Search for the cell housing the specified text and yield its [x, y] center coordinate. 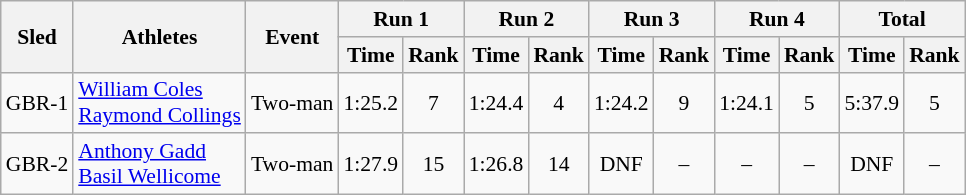
1:27.9 [370, 164]
Sled [37, 36]
1:24.2 [622, 102]
William ColesRaymond Collings [160, 102]
GBR-1 [37, 102]
15 [434, 164]
GBR-2 [37, 164]
7 [434, 102]
Run 2 [526, 19]
1:26.8 [496, 164]
Anthony GaddBasil Wellicome [160, 164]
4 [558, 102]
Run 4 [776, 19]
14 [558, 164]
Run 1 [400, 19]
1:24.1 [746, 102]
1:25.2 [370, 102]
Event [292, 36]
5:37.9 [872, 102]
Athletes [160, 36]
Total [902, 19]
9 [684, 102]
Run 3 [652, 19]
1:24.4 [496, 102]
